Search for the cell housing the specified text and yield its (X, Y) center coordinate. 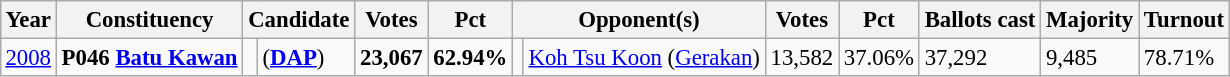
Year (28, 20)
62.94% (470, 57)
78.71% (1184, 57)
(DAP) (306, 57)
2008 (28, 57)
9,485 (1090, 57)
13,582 (802, 57)
Turnout (1184, 20)
37,292 (980, 57)
Opponent(s) (640, 20)
23,067 (392, 57)
Majority (1090, 20)
37.06% (878, 57)
Koh Tsu Koon (Gerakan) (644, 57)
Constituency (150, 20)
Ballots cast (980, 20)
P046 Batu Kawan (150, 57)
Candidate (299, 20)
